Output the [X, Y] coordinate of the center of the cell containing the given text.  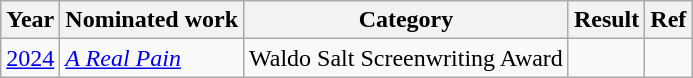
Result [606, 20]
2024 [30, 58]
Ref [668, 20]
Category [406, 20]
Nominated work [152, 20]
A Real Pain [152, 58]
Year [30, 20]
Waldo Salt Screenwriting Award [406, 58]
